Locate the cell with the specified text and output its (x, y) center coordinate. 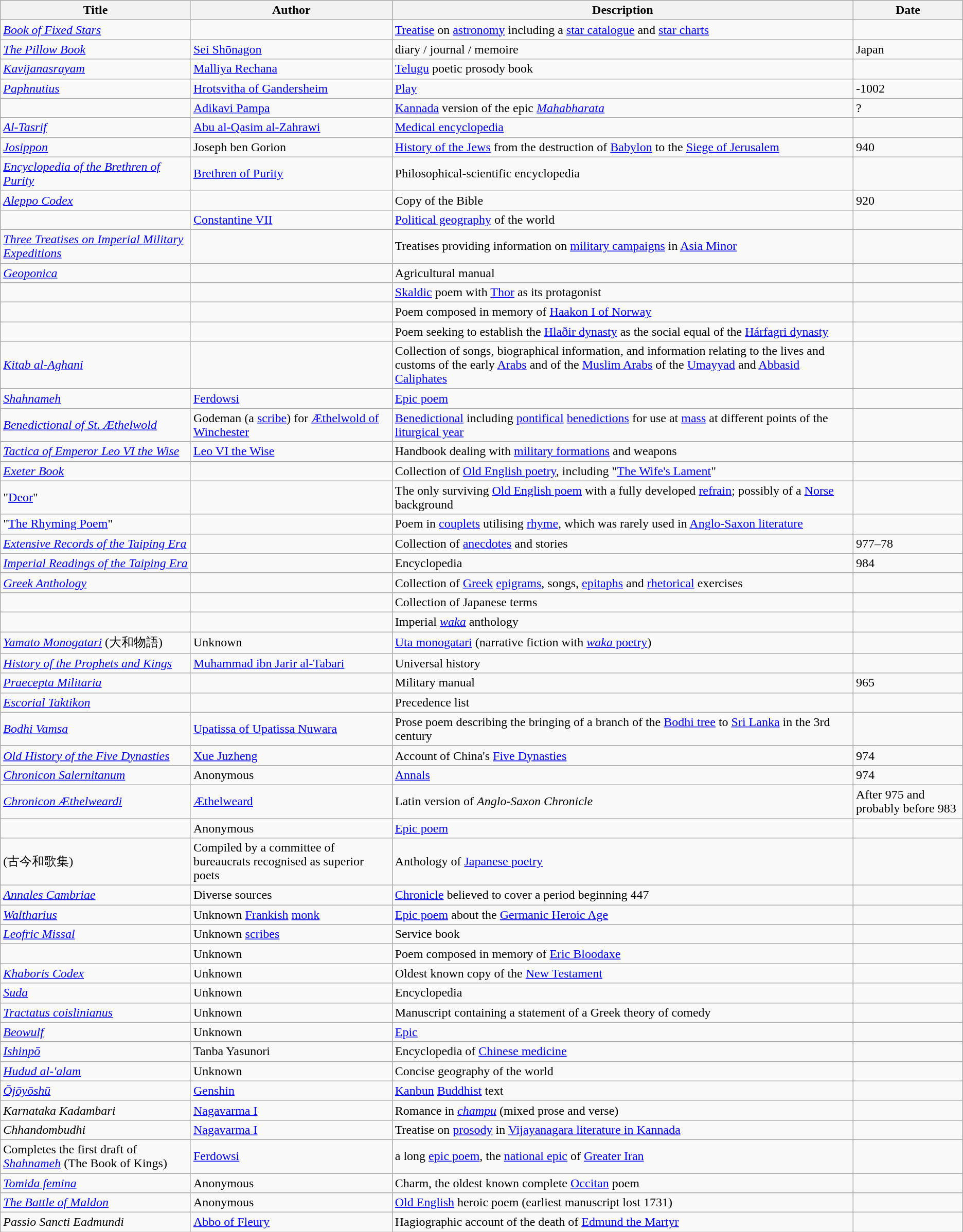
The only surviving Old English poem with a fully developed refrain; possibly of a Norse background (622, 498)
Collection of anecdotes and stories (622, 543)
Imperial waka anthology (622, 622)
Epic poem about the Germanic Heroic Age (622, 915)
Collection of Greek epigrams, songs, epitaphs and rhetorical exercises (622, 583)
Leo VI the Wise (291, 451)
Japan (908, 49)
Three Treatises on Imperial Military Expeditions (96, 246)
Completes the first draft of Shahnameh (The Book of Kings) (96, 1156)
Benedictional of St. Æthelwold (96, 425)
920 (908, 200)
Treatise on prosody in Vijayanagara literature in Kannada (622, 1130)
Muhammad ibn Jarir al-Tabari (291, 663)
Tactica of Emperor Leo VI the Wise (96, 451)
Ishinpō (96, 1052)
Tractatus coislinianus (96, 1012)
Collection of Japanese terms (622, 602)
Old History of the Five Dynasties (96, 755)
Bodhi Vamsa (96, 729)
Chronicon Salernitanum (96, 775)
After 975 and probably before 983 (908, 801)
"The Rhyming Poem" (96, 524)
Extensive Records of the Taiping Era (96, 543)
Book of Fixed Stars (96, 30)
Beowulf (96, 1032)
Paphnutius (96, 88)
Uta monogatari (narrative fiction with waka poetry) (622, 643)
Kanbun Buddhist text (622, 1091)
984 (908, 563)
Æthelweard (291, 801)
Kavijanasrayam (96, 69)
Hagiographic account of the death of Edmund the Martyr (622, 1222)
Play (622, 88)
The Pillow Book (96, 49)
Unknown scribes (291, 934)
Telugu poetic prosody book (622, 69)
History of the Jews from the destruction of Babylon to the Siege of Jerusalem (622, 147)
Skaldic poem with Thor as its protagonist (622, 293)
Hudud al-'alam (96, 1071)
Suda (96, 993)
Chronicon Æthelweardi (96, 801)
Abbo of Fleury (291, 1222)
Waltharius (96, 915)
Sei Shōnagon (291, 49)
Title (96, 10)
Adikavi Pampa (291, 108)
Karnataka Kadambari (96, 1110)
Ōjōyōshū (96, 1091)
Author (291, 10)
Shahnameh (96, 398)
Treatise on astronomy including a star catalogue and star charts (622, 30)
Malliya Rechana (291, 69)
Greek Anthology (96, 583)
Unknown Frankish monk (291, 915)
Prose poem describing the bringing of a branch of the Bodhi tree to Sri Lanka in the 3rd century (622, 729)
The Battle of Maldon (96, 1203)
Account of China's Five Dynasties (622, 755)
Chronicle believed to cover a period beginning 447 (622, 895)
Service book (622, 934)
Collection of Old English poetry, including "The Wife's Lament" (622, 471)
Benedictional including pontifical benedictions for use at mass at different points of the liturgical year (622, 425)
Medical encyclopedia (622, 128)
Kannada version of the epic Mahabharata (622, 108)
Universal history (622, 663)
Military manual (622, 683)
Abu al-Qasim al-Zahrawi (291, 128)
Aleppo Codex (96, 200)
Diverse sources (291, 895)
Poem composed in memory of Haakon I of Norway (622, 312)
Exeter Book (96, 471)
Hrotsvitha of Gandersheim (291, 88)
Concise geography of the world (622, 1071)
History of the Prophets and Kings (96, 663)
Description (622, 10)
Kitab al-Aghani (96, 365)
? (908, 108)
Oldest known copy of the New Testament (622, 973)
Philosophical-scientific encyclopedia (622, 174)
"Deor" (96, 498)
940 (908, 147)
Tanba Yasunori (291, 1052)
Annals (622, 775)
Poem in couplets utilising rhyme, which was rarely used in Anglo-Saxon literature (622, 524)
Romance in champu (mixed prose and verse) (622, 1110)
Leofric Missal (96, 934)
Old English heroic poem (earliest manuscript lost 1731) (622, 1203)
Epic (622, 1032)
Chhandombudhi (96, 1130)
Josippon (96, 147)
Genshin (291, 1091)
(古今和歌集) (96, 862)
Latin version of Anglo-Saxon Chronicle (622, 801)
Xue Juzheng (291, 755)
Praecepta Militaria (96, 683)
Treatises providing information on military campaigns in Asia Minor (622, 246)
Charm, the oldest known complete Occitan poem (622, 1183)
Manuscript containing a statement of a Greek theory of comedy (622, 1012)
Precedence list (622, 702)
Political geography of the world (622, 220)
Imperial Readings of the Taiping Era (96, 563)
Tomida femina (96, 1183)
965 (908, 683)
diary / journal / memoire (622, 49)
Poem seeking to establish the Hlaðir dynasty as the social equal of the Hárfagri dynasty (622, 332)
Geoponica (96, 273)
Handbook dealing with military formations and weapons (622, 451)
Copy of the Bible (622, 200)
Escorial Taktikon (96, 702)
Encyclopedia of the Brethren of Purity (96, 174)
977–78 (908, 543)
Date (908, 10)
Poem composed in memory of Eric Bloodaxe (622, 954)
Annales Cambriae (96, 895)
a long epic poem, the national epic of Greater Iran (622, 1156)
Upatissa of Upatissa Nuwara (291, 729)
Compiled by a committee of bureaucrats recognised as superior poets (291, 862)
Agricultural manual (622, 273)
Joseph ben Gorion (291, 147)
Al-Tasrif (96, 128)
Passio Sancti Eadmundi (96, 1222)
Constantine VII (291, 220)
Brethren of Purity (291, 174)
Godeman (a scribe) for Æthelwold of Winchester (291, 425)
Encyclopedia of Chinese medicine (622, 1052)
Khaboris Codex (96, 973)
Anthology of Japanese poetry (622, 862)
-1002 (908, 88)
Yamato Monogatari (大和物語) (96, 643)
